For the text-containing cell, return its midpoint in (x, y) coordinate format. 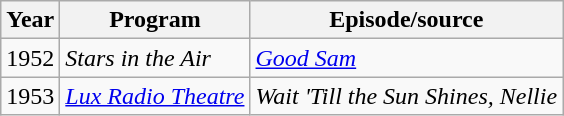
Wait 'Till the Sun Shines, Nellie (406, 96)
1952 (30, 58)
Stars in the Air (155, 58)
Episode/source (406, 20)
Year (30, 20)
Good Sam (406, 58)
1953 (30, 96)
Program (155, 20)
Lux Radio Theatre (155, 96)
